Search for the cell housing the specified text and yield its [X, Y] center coordinate. 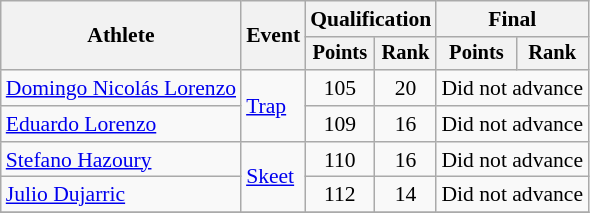
Athlete [121, 36]
Trap [273, 106]
Stefano Hazoury [121, 160]
20 [405, 88]
Event [273, 36]
109 [340, 124]
110 [340, 160]
Skeet [273, 178]
105 [340, 88]
Eduardo Lorenzo [121, 124]
14 [405, 195]
Domingo Nicolás Lorenzo [121, 88]
Qualification [370, 19]
Final [512, 19]
Julio Dujarric [121, 195]
112 [340, 195]
